Search for the cell housing the specified text and yield its [x, y] center coordinate. 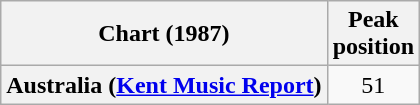
Peakposition [373, 34]
Australia (Kent Music Report) [164, 85]
51 [373, 85]
Chart (1987) [164, 34]
